Scan for the cell matching the given text and deliver its [x, y] coordinate at center. 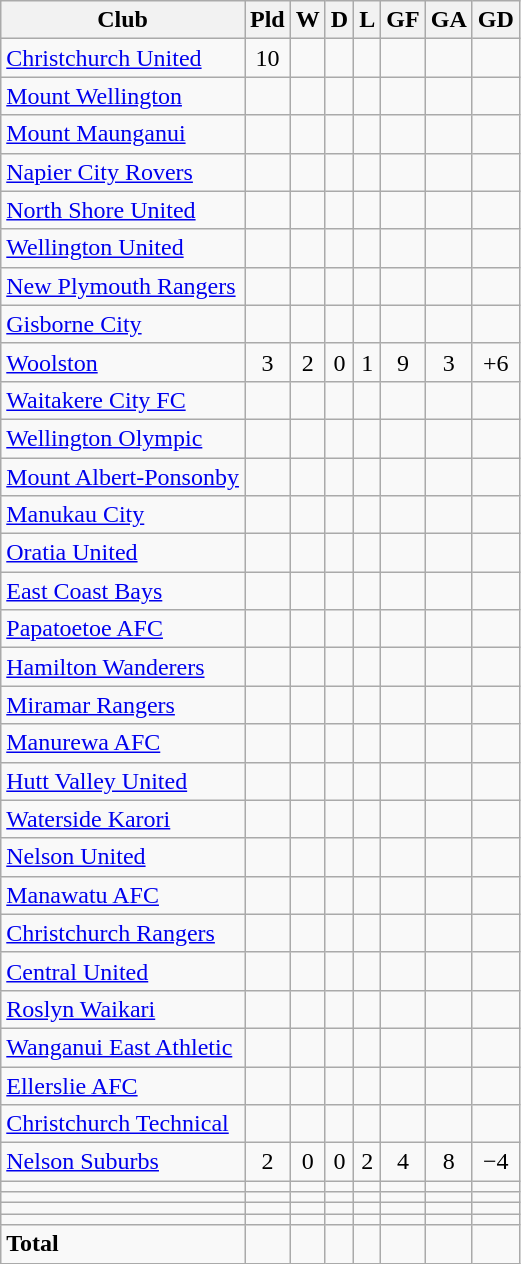
GA [448, 20]
Ellerslie AFC [123, 1085]
Central United [123, 971]
Wanganui East Athletic [123, 1047]
Papatoetoe AFC [123, 629]
10 [267, 58]
North Shore United [123, 210]
Roslyn Waikari [123, 1009]
Wellington United [123, 248]
Club [123, 20]
Mount Maunganui [123, 134]
9 [403, 362]
Hutt Valley United [123, 781]
Christchurch Rangers [123, 933]
W [308, 20]
8 [448, 1162]
New Plymouth Rangers [123, 286]
GF [403, 20]
+6 [496, 362]
Manawatu AFC [123, 895]
1 [368, 362]
L [368, 20]
−4 [496, 1162]
Napier City Rovers [123, 172]
Gisborne City [123, 324]
Nelson United [123, 857]
Manukau City [123, 515]
Oratia United [123, 553]
Woolston [123, 362]
4 [403, 1162]
Pld [267, 20]
Nelson Suburbs [123, 1162]
Waitakere City FC [123, 400]
Mount Albert-Ponsonby [123, 477]
Mount Wellington [123, 96]
Waterside Karori [123, 819]
Christchurch United [123, 58]
Total [123, 1244]
Manurewa AFC [123, 743]
East Coast Bays [123, 591]
Christchurch Technical [123, 1124]
D [339, 20]
Hamilton Wanderers [123, 667]
Wellington Olympic [123, 438]
Miramar Rangers [123, 705]
GD [496, 20]
